Search for the cell housing the specified text and yield its [x, y] center coordinate. 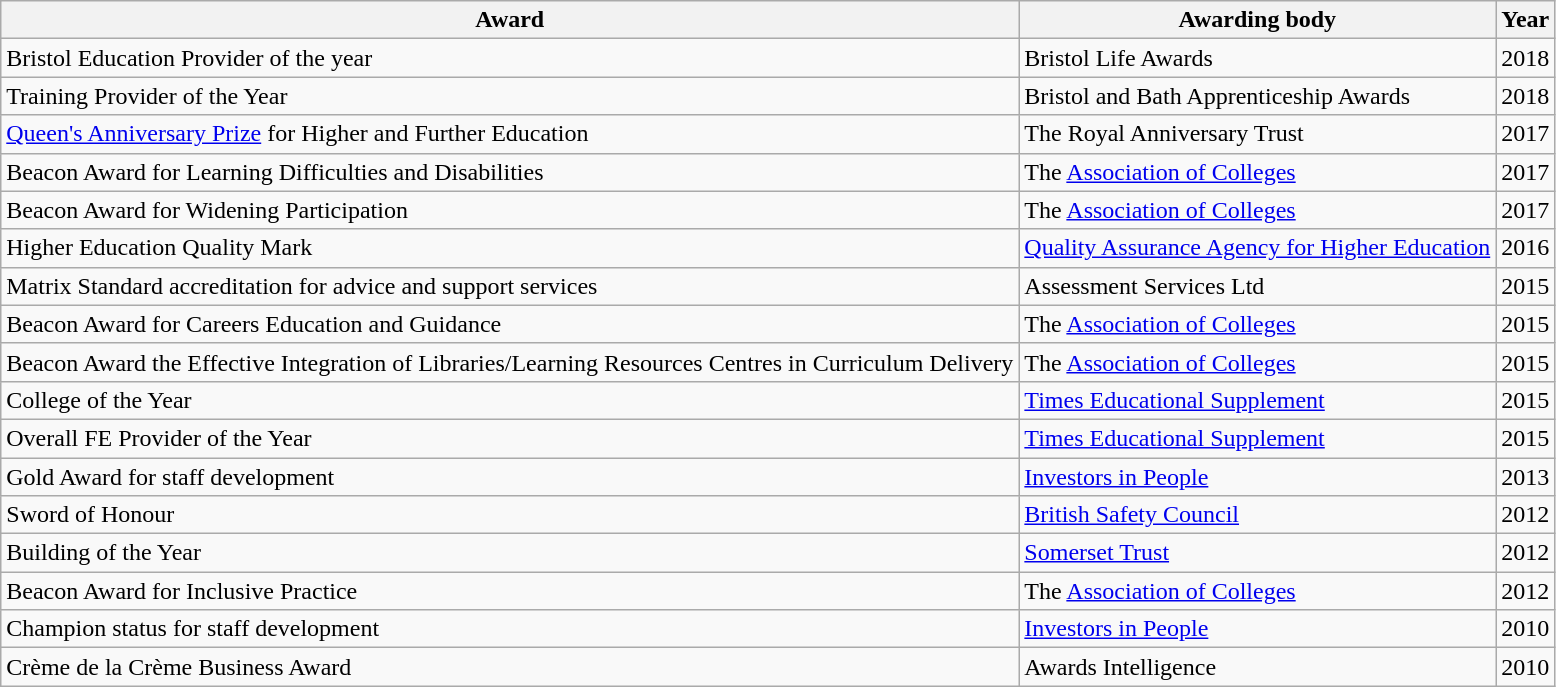
Training Provider of the Year [510, 96]
The Royal Anniversary Trust [1258, 134]
Matrix Standard accreditation for advice and support services [510, 286]
Queen's Anniversary Prize for Higher and Further Education [510, 134]
Year [1526, 20]
Sword of Honour [510, 515]
Building of the Year [510, 553]
2013 [1526, 477]
Quality Assurance Agency for Higher Education [1258, 248]
Assessment Services Ltd [1258, 286]
Awards Intelligence [1258, 667]
College of the Year [510, 400]
Somerset Trust [1258, 553]
Beacon Award for Inclusive Practice [510, 591]
Awarding body [1258, 20]
Beacon Award for Learning Difficulties and Disabilities [510, 172]
Bristol and Bath Apprenticeship Awards [1258, 96]
Beacon Award for Careers Education and Guidance [510, 324]
2016 [1526, 248]
Champion status for staff development [510, 629]
British Safety Council [1258, 515]
Overall FE Provider of the Year [510, 438]
Beacon Award for Widening Participation [510, 210]
Award [510, 20]
Beacon Award the Effective Integration of Libraries/Learning Resources Centres in Curriculum Delivery [510, 362]
Bristol Life Awards [1258, 58]
Bristol Education Provider of the year [510, 58]
Higher Education Quality Mark [510, 248]
Gold Award for staff development [510, 477]
Crème de la Crème Business Award [510, 667]
